Scan for the cell matching the given text and deliver its (x, y) coordinate at center. 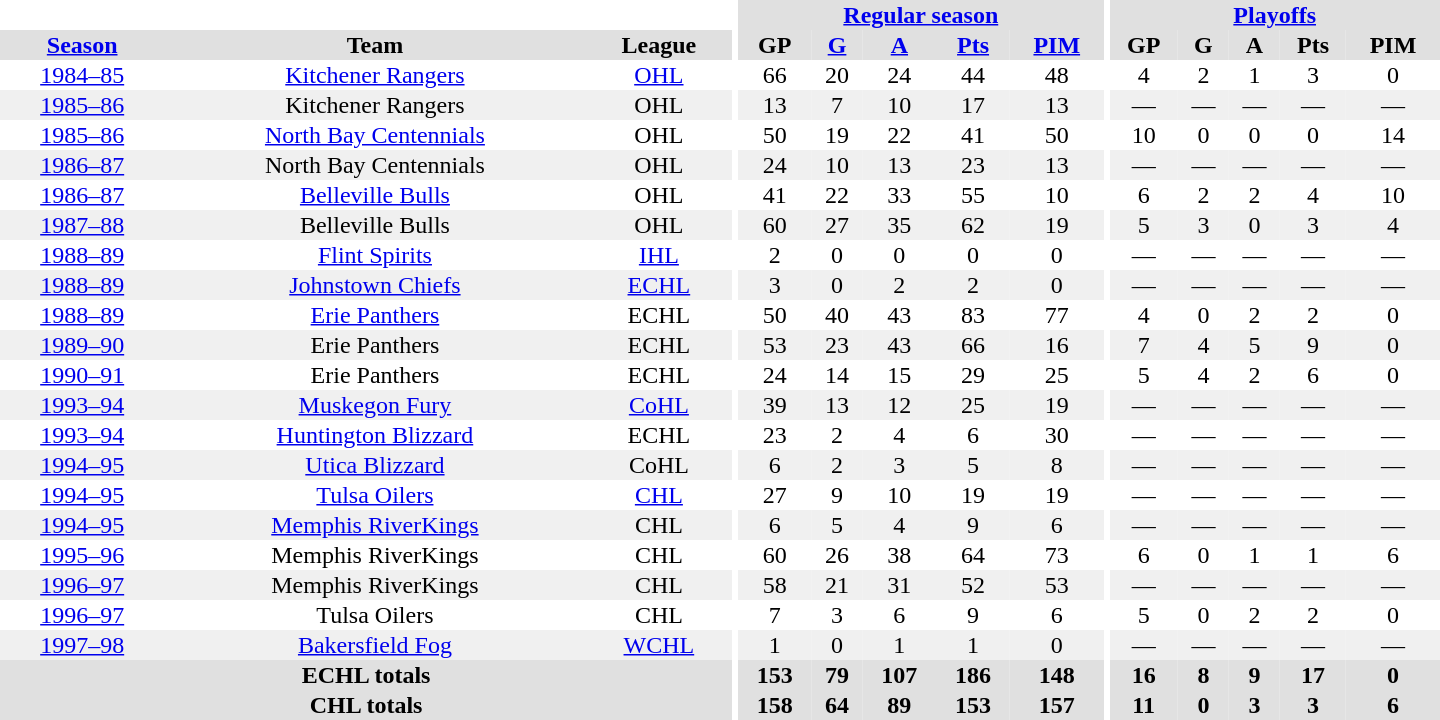
29 (973, 375)
58 (775, 585)
40 (838, 315)
1990–91 (82, 375)
107 (900, 675)
77 (1057, 315)
30 (1057, 435)
Huntington Blizzard (374, 435)
Muskegon Fury (374, 405)
73 (1057, 555)
38 (900, 555)
83 (973, 315)
62 (973, 225)
IHL (660, 255)
1984–85 (82, 75)
44 (973, 75)
1997–98 (82, 645)
1987–88 (82, 225)
39 (775, 405)
ECHL totals (366, 675)
Team (374, 45)
21 (838, 585)
20 (838, 75)
35 (900, 225)
Utica Blizzard (374, 465)
WCHL (660, 645)
55 (973, 195)
52 (973, 585)
1989–90 (82, 345)
48 (1057, 75)
League (660, 45)
26 (838, 555)
1995–96 (82, 555)
15 (900, 375)
Flint Spirits (374, 255)
31 (900, 585)
Bakersfield Fog (374, 645)
157 (1057, 705)
148 (1057, 675)
158 (775, 705)
89 (900, 705)
79 (838, 675)
12 (900, 405)
Playoffs (1274, 15)
Season (82, 45)
11 (1144, 705)
CHL totals (366, 705)
33 (900, 195)
Johnstown Chiefs (374, 285)
Regular season (921, 15)
186 (973, 675)
